From the cell containing the given text, extract its center point as [x, y] coordinate. 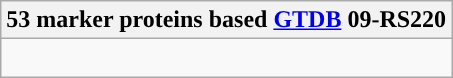
53 marker proteins based GTDB 09-RS220 [226, 20]
